Output the (x, y) coordinate of the center of the cell containing the given text.  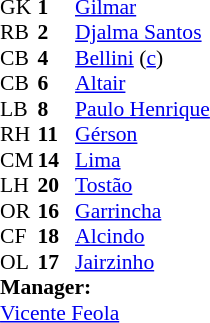
OR (19, 211)
11 (57, 135)
20 (57, 185)
LH (19, 185)
18 (57, 237)
Lima (142, 160)
Manager: (105, 287)
CF (19, 237)
Altair (142, 83)
4 (57, 58)
OL (19, 262)
16 (57, 211)
8 (57, 109)
RH (19, 135)
Alcindo (142, 237)
RB (19, 33)
Jairzinho (142, 262)
6 (57, 83)
CM (19, 160)
Tostão (142, 185)
Bellini (c) (142, 58)
LB (19, 109)
Garrincha (142, 211)
17 (57, 262)
Gérson (142, 135)
Djalma Santos (142, 33)
14 (57, 160)
2 (57, 33)
Paulo Henrique (142, 109)
